For the text-containing cell, return its midpoint in [x, y] coordinate format. 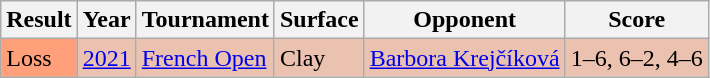
Score [636, 20]
Opponent [464, 20]
Surface [319, 20]
Year [106, 20]
Barbora Krejčíková [464, 58]
Clay [319, 58]
Result [39, 20]
2021 [106, 58]
1–6, 6–2, 4–6 [636, 58]
Loss [39, 58]
French Open [205, 58]
Tournament [205, 20]
